Scan for the cell matching the given text and deliver its [x, y] coordinate at center. 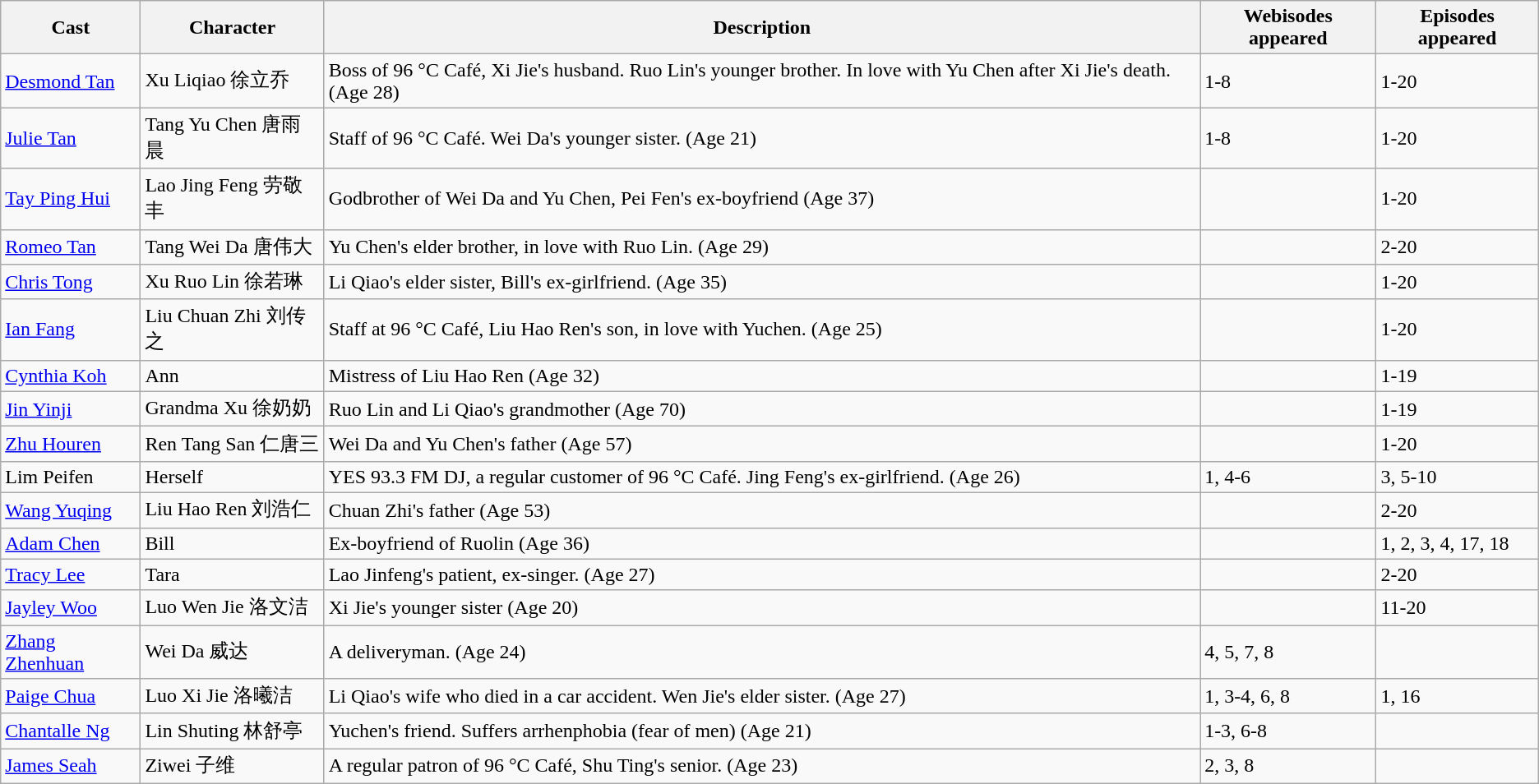
1, 4-6 [1288, 477]
Cynthia Koh [71, 376]
Luo Wen Jie 洛文洁 [232, 608]
Cast [71, 28]
Zhang Zhenhuan [71, 653]
1, 2, 3, 4, 17, 18 [1457, 543]
Staff at 96 °C Café, Liu Hao Ren's son, in love with Yuchen. (Age 25) [761, 330]
A deliveryman. (Age 24) [761, 653]
Xu Liqiao 徐立乔 [232, 81]
Tang Wei Da 唐伟大 [232, 247]
Character [232, 28]
Lin Shuting 林舒亭 [232, 731]
Bill [232, 543]
2, 3, 8 [1288, 766]
Tay Ping Hui [71, 199]
Ian Fang [71, 330]
1, 16 [1457, 697]
Xi Jie's younger sister (Age 20) [761, 608]
1, 3-4, 6, 8 [1288, 697]
James Seah [71, 766]
YES 93.3 FM DJ, a regular customer of 96 °C Café. Jing Feng's ex-girlfriend. (Age 26) [761, 477]
Liu Chuan Zhi 刘传之 [232, 330]
Tara [232, 574]
3, 5-10 [1457, 477]
Wang Yuqing [71, 510]
Chris Tong [71, 283]
Description [761, 28]
Ex-boyfriend of Ruolin (Age 36) [761, 543]
Liu Hao Ren 刘浩仁 [232, 510]
A regular patron of 96 °C Café, Shu Ting's senior. (Age 23) [761, 766]
Yuchen's friend. Suffers arrhenphobia (fear of men) (Age 21) [761, 731]
Paige Chua [71, 697]
1-3, 6-8 [1288, 731]
Jayley Woo [71, 608]
4, 5, 7, 8 [1288, 653]
Luo Xi Jie 洛曦洁 [232, 697]
Grandma Xu 徐奶奶 [232, 409]
Mistress of Liu Hao Ren (Age 32) [761, 376]
Ruo Lin and Li Qiao's grandmother (Age 70) [761, 409]
Jin Yinji [71, 409]
Tracy Lee [71, 574]
Ziwei 子维 [232, 766]
Chuan Zhi's father (Age 53) [761, 510]
Godbrother of Wei Da and Yu Chen, Pei Fen's ex-boyfriend (Age 37) [761, 199]
Wei Da 威达 [232, 653]
Li Qiao's wife who died in a car accident. Wen Jie's elder sister. (Age 27) [761, 697]
Episodes appeared [1457, 28]
11-20 [1457, 608]
Li Qiao's elder sister, Bill's ex-girlfriend. (Age 35) [761, 283]
Zhu Houren [71, 444]
Webisodes appeared [1288, 28]
Ren Tang San 仁唐三 [232, 444]
Adam Chen [71, 543]
Staff of 96 °C Café. Wei Da's younger sister. (Age 21) [761, 138]
Lao Jinfeng's patient, ex-singer. (Age 27) [761, 574]
Lao Jing Feng 劳敬丰 [232, 199]
Romeo Tan [71, 247]
Julie Tan [71, 138]
Wei Da and Yu Chen's father (Age 57) [761, 444]
Lim Peifen [71, 477]
Boss of 96 °C Café, Xi Jie's husband. Ruo Lin's younger brother. In love with Yu Chen after Xi Jie's death. (Age 28) [761, 81]
Xu Ruo Lin 徐若琳 [232, 283]
Herself [232, 477]
Tang Yu Chen 唐雨晨 [232, 138]
Desmond Tan [71, 81]
Chantalle Ng [71, 731]
Yu Chen's elder brother, in love with Ruo Lin. (Age 29) [761, 247]
Ann [232, 376]
